Detect which cell encompasses the target text, then output its [X, Y] center coordinate. 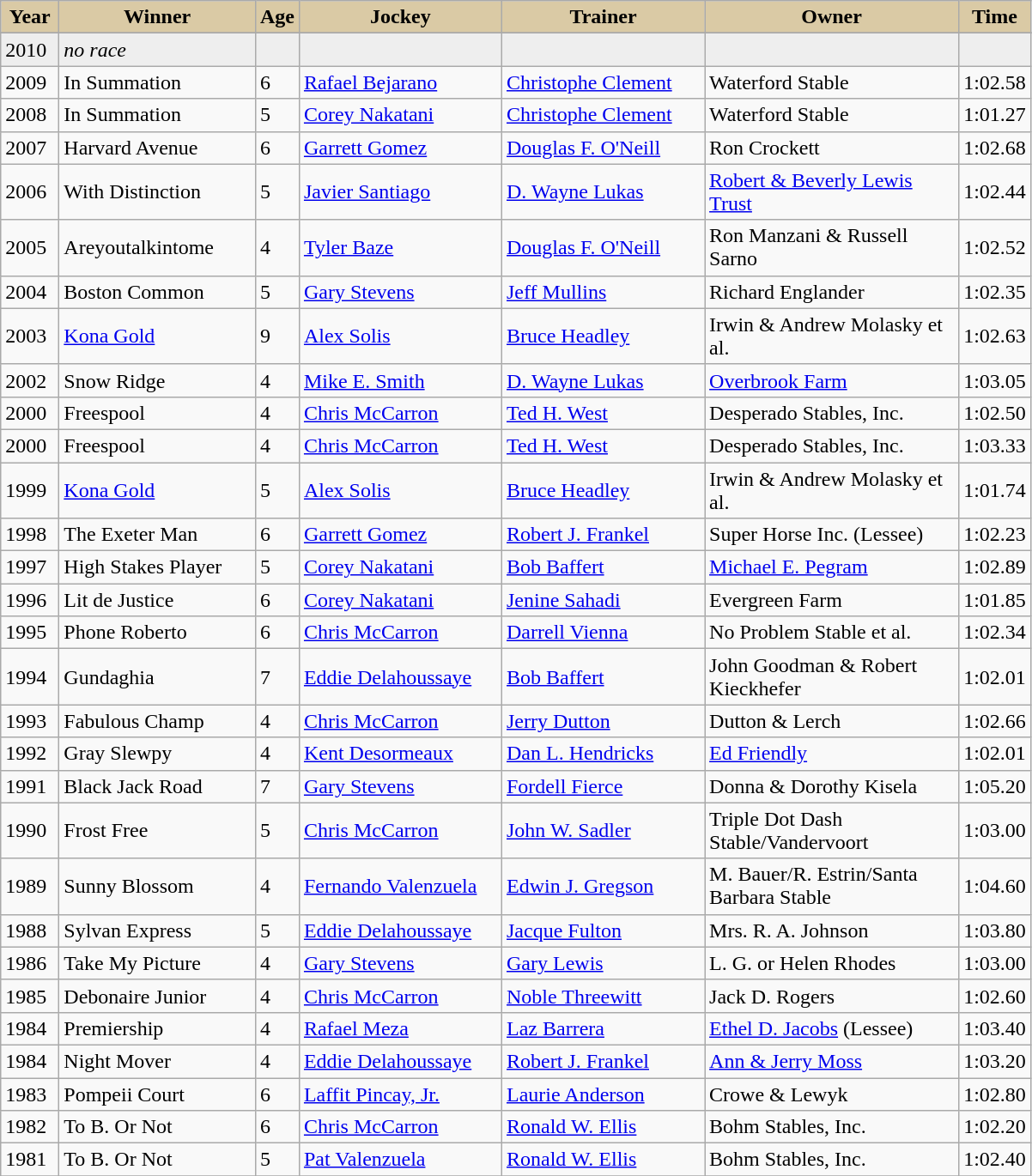
Laurie Anderson [603, 1094]
1996 [30, 600]
Time [995, 17]
John W. Sadler [603, 831]
Sylvan Express [158, 930]
1:03.40 [995, 1028]
Jack D. Rogers [832, 996]
Triple Dot Dash Stable/Vandervoort [832, 831]
John Goodman & Robert Kieckhefer [832, 676]
With Distinction [158, 192]
Super Horse Inc. (Lessee) [832, 535]
no race [158, 50]
Jerry Dutton [603, 721]
Jenine Sahadi [603, 600]
Gray Slewpy [158, 754]
Debonaire Junior [158, 996]
1:01.27 [995, 115]
Rafael Meza [400, 1028]
Ed Friendly [832, 754]
1:01.74 [995, 489]
2002 [30, 380]
Frost Free [158, 831]
1:03.33 [995, 446]
Take My Picture [158, 963]
1:03.80 [995, 930]
Lit de Justice [158, 600]
1:02.80 [995, 1094]
Laffit Pincay, Jr. [400, 1094]
1:02.66 [995, 721]
1:02.44 [995, 192]
2003 [30, 336]
1:02.40 [995, 1160]
1:04.60 [995, 886]
1:05.20 [995, 786]
1985 [30, 996]
Tyler Baze [400, 247]
The Exeter Man [158, 535]
Ann & Jerry Moss [832, 1061]
Jockey [400, 17]
Year [30, 17]
Night Mover [158, 1061]
2007 [30, 148]
1:01.85 [995, 600]
1991 [30, 786]
Owner [832, 17]
Dan L. Hendricks [603, 754]
2009 [30, 82]
1:02.50 [995, 413]
1:02.60 [995, 996]
Noble Threewitt [603, 996]
1:02.63 [995, 336]
Black Jack Road [158, 786]
Sunny Blossom [158, 886]
Kent Desormeaux [400, 754]
Snow Ridge [158, 380]
Jeff Mullins [603, 292]
Boston Common [158, 292]
1994 [30, 676]
Michael E. Pegram [832, 567]
Age [276, 17]
1990 [30, 831]
Ethel D. Jacobs (Lessee) [832, 1028]
1:02.23 [995, 535]
Donna & Dorothy Kisela [832, 786]
Evergreen Farm [832, 600]
Mike E. Smith [400, 380]
9 [276, 336]
1:02.89 [995, 567]
Dutton & Lerch [832, 721]
1993 [30, 721]
Rafael Bejarano [400, 82]
Pompeii Court [158, 1094]
1:02.20 [995, 1127]
Richard Englander [832, 292]
1:03.05 [995, 380]
2005 [30, 247]
Areyoutalkintome [158, 247]
Jacque Fulton [603, 930]
Winner [158, 17]
1988 [30, 930]
Javier Santiago [400, 192]
Pat Valenzuela [400, 1160]
2010 [30, 50]
1999 [30, 489]
M. Bauer/R. Estrin/Santa Barbara Stable [832, 886]
1983 [30, 1094]
1986 [30, 963]
Robert & Beverly Lewis Trust [832, 192]
Fabulous Champ [158, 721]
Ron Manzani & Russell Sarno [832, 247]
Harvard Avenue [158, 148]
1998 [30, 535]
Fordell Fierce [603, 786]
1992 [30, 754]
Gary Lewis [603, 963]
1981 [30, 1160]
1995 [30, 633]
Ron Crockett [832, 148]
Trainer [603, 17]
Edwin J. Gregson [603, 886]
Mrs. R. A. Johnson [832, 930]
2006 [30, 192]
1:02.35 [995, 292]
1982 [30, 1127]
1:02.58 [995, 82]
Laz Barrera [603, 1028]
1:03.20 [995, 1061]
Phone Roberto [158, 633]
Overbrook Farm [832, 380]
1:02.52 [995, 247]
High Stakes Player [158, 567]
1:02.34 [995, 633]
Fernando Valenzuela [400, 886]
1997 [30, 567]
2004 [30, 292]
Gundaghia [158, 676]
No Problem Stable et al. [832, 633]
Darrell Vienna [603, 633]
1989 [30, 886]
Premiership [158, 1028]
2008 [30, 115]
1:02.68 [995, 148]
L. G. or Helen Rhodes [832, 963]
Crowe & Lewyk [832, 1094]
